Capture the cell that displays the provided text and extract its (x, y) central coordinate. 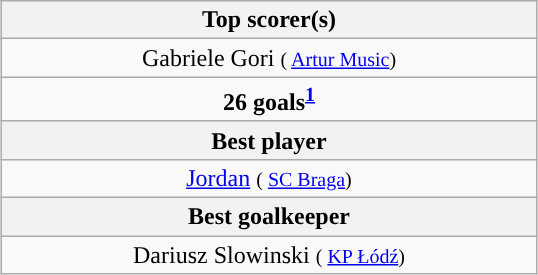
Top scorer(s) (269, 20)
Gabriele Gori ( Artur Music) (269, 58)
Best goalkeeper (269, 217)
Jordan ( SC Braga) (269, 178)
26 goals1 (269, 100)
Dariusz Slowinski ( KP Łódź) (269, 255)
Best player (269, 140)
